Pinpoint the cell where the given text exists, returning its [X, Y] midpoint coordinate. 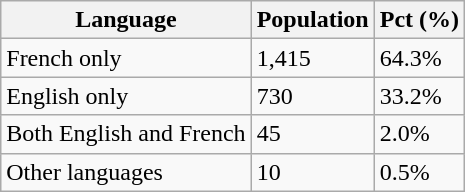
730 [312, 96]
10 [312, 172]
1,415 [312, 58]
Population [312, 20]
Both English and French [126, 134]
Other languages [126, 172]
Language [126, 20]
45 [312, 134]
33.2% [419, 96]
0.5% [419, 172]
2.0% [419, 134]
French only [126, 58]
Pct (%) [419, 20]
64.3% [419, 58]
English only [126, 96]
